Return the [x, y] coordinate for the center point of the cell that contains the specified text.  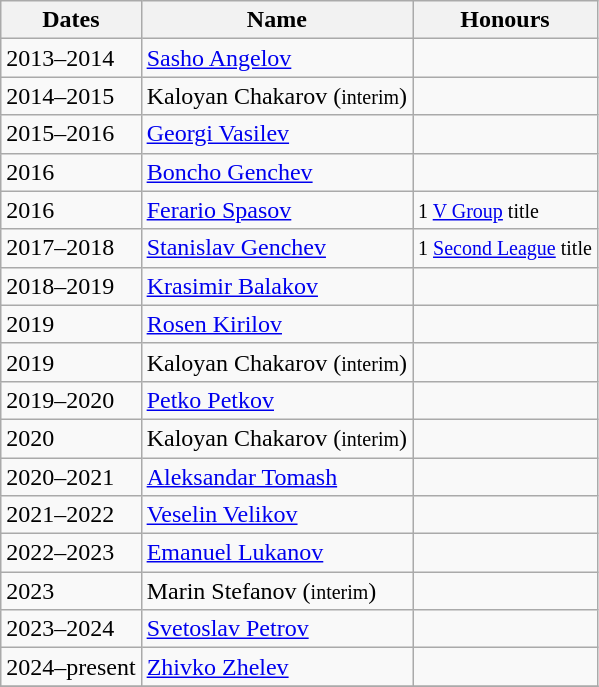
2020 [71, 438]
Emanuel Lukanov [276, 553]
2017–2018 [71, 248]
Marin Stefanov (interim) [276, 591]
2022–2023 [71, 553]
2013–2014 [71, 58]
Name [276, 20]
Ferario Spasov [276, 210]
Sasho Angelov [276, 58]
2019–2020 [71, 400]
2020–2021 [71, 477]
Boncho Genchev [276, 172]
Rosen Kirilov [276, 324]
Krasimir Balakov [276, 286]
Aleksandar Tomash [276, 477]
2015–2016 [71, 134]
Svetoslav Petrov [276, 629]
2024–present [71, 667]
Honours [506, 20]
Petko Petkov [276, 400]
2021–2022 [71, 515]
2023 [71, 591]
Stanislav Genchev [276, 248]
Veselin Velikov [276, 515]
Zhivko Zhelev [276, 667]
2023–2024 [71, 629]
2018–2019 [71, 286]
2014–2015 [71, 96]
Georgi Vasilev [276, 134]
Dates [71, 20]
1 Second League title [506, 248]
1 V Group title [506, 210]
